Locate the cell with the specified text and output its (X, Y) center coordinate. 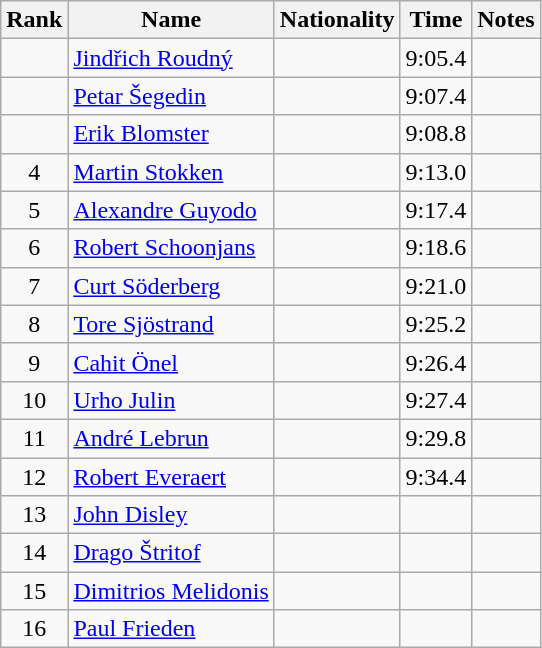
John Disley (171, 515)
15 (34, 591)
Name (171, 20)
Tore Sjöstrand (171, 324)
9:07.4 (436, 96)
Robert Everaert (171, 477)
4 (34, 172)
Cahit Önel (171, 362)
9:29.8 (436, 438)
9:25.2 (436, 324)
Jindřich Roudný (171, 58)
9:26.4 (436, 362)
14 (34, 553)
9 (34, 362)
Robert Schoonjans (171, 248)
Drago Štritof (171, 553)
9:13.0 (436, 172)
Curt Söderberg (171, 286)
Rank (34, 20)
9:17.4 (436, 210)
10 (34, 400)
9:05.4 (436, 58)
9:27.4 (436, 400)
7 (34, 286)
9:21.0 (436, 286)
Dimitrios Melidonis (171, 591)
6 (34, 248)
16 (34, 629)
Alexandre Guyodo (171, 210)
Notes (506, 20)
Nationality (337, 20)
Urho Julin (171, 400)
Erik Blomster (171, 134)
9:34.4 (436, 477)
9:08.8 (436, 134)
8 (34, 324)
5 (34, 210)
13 (34, 515)
Martin Stokken (171, 172)
André Lebrun (171, 438)
9:18.6 (436, 248)
Petar Šegedin (171, 96)
12 (34, 477)
11 (34, 438)
Paul Frieden (171, 629)
Time (436, 20)
